Return the (X, Y) coordinate for the center point of the cell that contains the specified text.  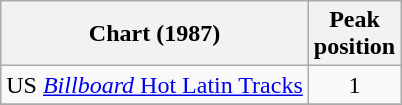
Peakposition (354, 34)
1 (354, 85)
Chart (1987) (155, 34)
US Billboard Hot Latin Tracks (155, 85)
